Search for the cell housing the specified text and yield its [x, y] center coordinate. 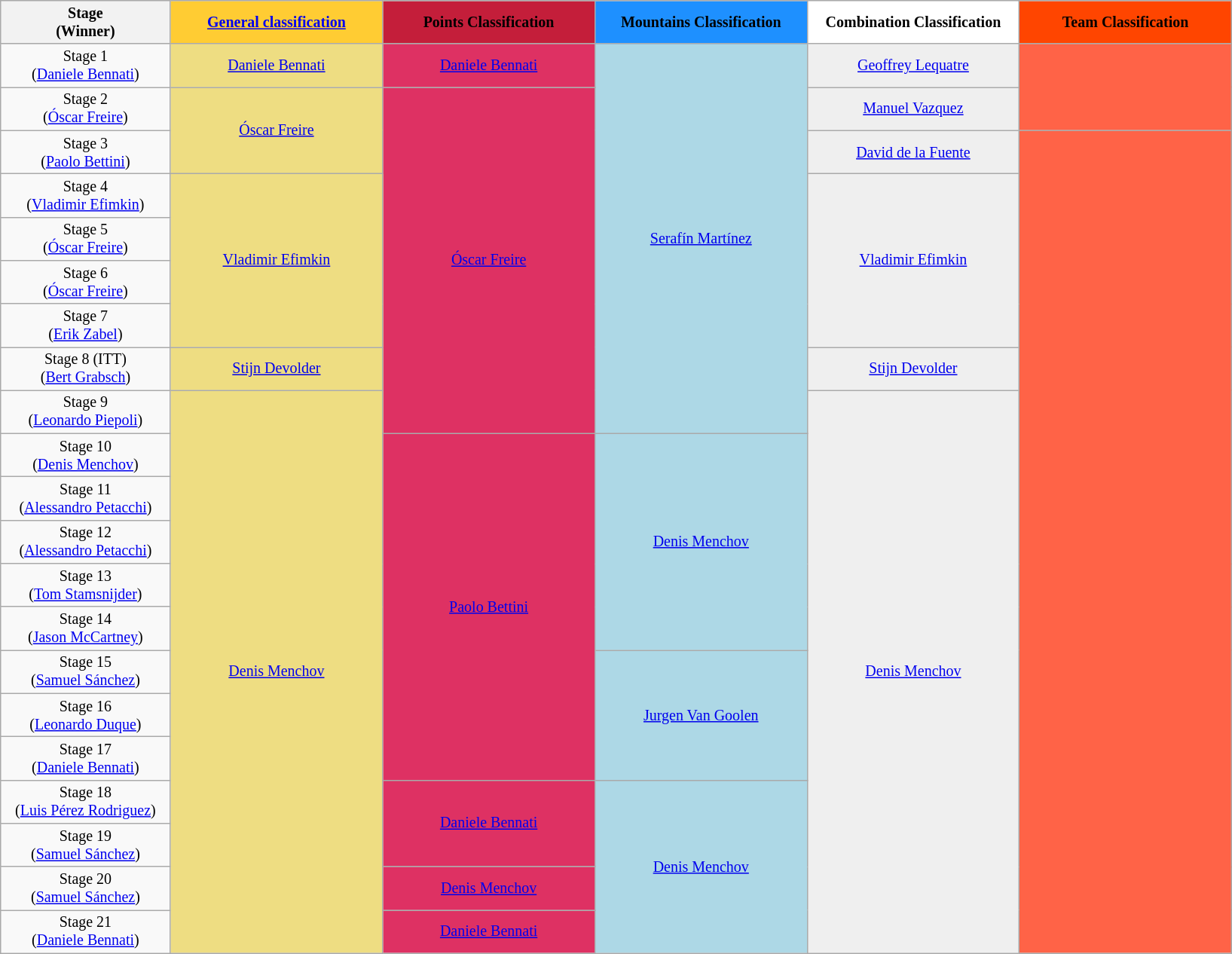
Stage 9(Leonardo Piepoli) [86, 411]
Stage 1 (Daniele Bennati) [86, 66]
Stage 10(Denis Menchov) [86, 455]
Stage 8 (ITT)(Bert Grabsch) [86, 369]
David de la Fuente [913, 152]
Serafín Martínez [701, 240]
Stage 16(Leonardo Duque) [86, 716]
Combination Classification [913, 23]
Stage 15(Samuel Sánchez) [86, 672]
Points Classification [489, 23]
Team Classification [1126, 23]
Stage 12(Alessandro Petacchi) [86, 543]
Stage 3 (Paolo Bettini) [86, 152]
Stage 17(Daniele Bennati) [86, 758]
Stage 4 (Vladimir Efimkin) [86, 196]
Manuel Vazquez [913, 109]
Stage 21(Daniele Bennati) [86, 931]
Stage 20(Samuel Sánchez) [86, 888]
Stage 5 (Óscar Freire) [86, 238]
Stage 19(Samuel Sánchez) [86, 845]
General classification [277, 23]
Geoffrey Lequatre [913, 66]
Stage 13(Tom Stamsnijder) [86, 585]
Stage 7 (Erik Zabel) [86, 326]
Stage 2 (Óscar Freire) [86, 109]
Stage 6 (Óscar Freire) [86, 282]
Stage 11(Alessandro Petacchi) [86, 499]
Mountains Classification [701, 23]
Stage(Winner) [86, 23]
Jurgen Van Goolen [701, 715]
Stage 18(Luis Pérez Rodriguez) [86, 802]
Paolo Bettini [489, 607]
Stage 14(Jason McCartney) [86, 628]
